Scan for the cell matching the given text and deliver its (x, y) coordinate at center. 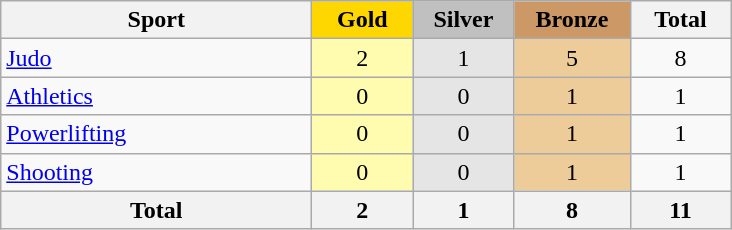
Athletics (156, 96)
Judo (156, 58)
Gold (362, 20)
Silver (464, 20)
Shooting (156, 172)
Sport (156, 20)
5 (572, 58)
Bronze (572, 20)
11 (680, 210)
Powerlifting (156, 134)
